From the cell containing the given text, extract its center point as [x, y] coordinate. 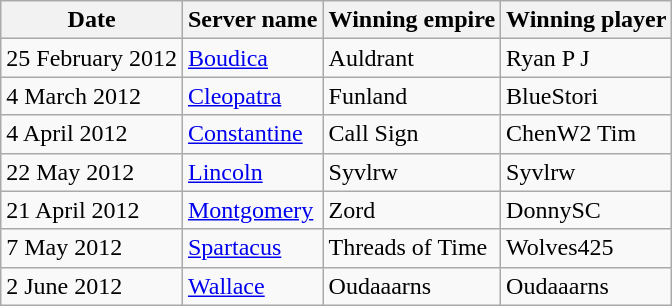
Date [92, 20]
25 February 2012 [92, 58]
Server name [252, 20]
21 April 2012 [92, 210]
2 June 2012 [92, 286]
Lincoln [252, 172]
Call Sign [412, 134]
BlueStori [586, 96]
22 May 2012 [92, 172]
Cleopatra [252, 96]
Ryan P J [586, 58]
DonnySC [586, 210]
Winning player [586, 20]
Spartacus [252, 248]
Montgomery [252, 210]
7 May 2012 [92, 248]
4 March 2012 [92, 96]
Wallace [252, 286]
Constantine [252, 134]
4 April 2012 [92, 134]
Auldrant [412, 58]
Boudica [252, 58]
Winning empire [412, 20]
ChenW2 Tim [586, 134]
Zord [412, 210]
Threads of Time [412, 248]
Wolves425 [586, 248]
Funland [412, 96]
